Capture the cell that displays the provided text and extract its (x, y) central coordinate. 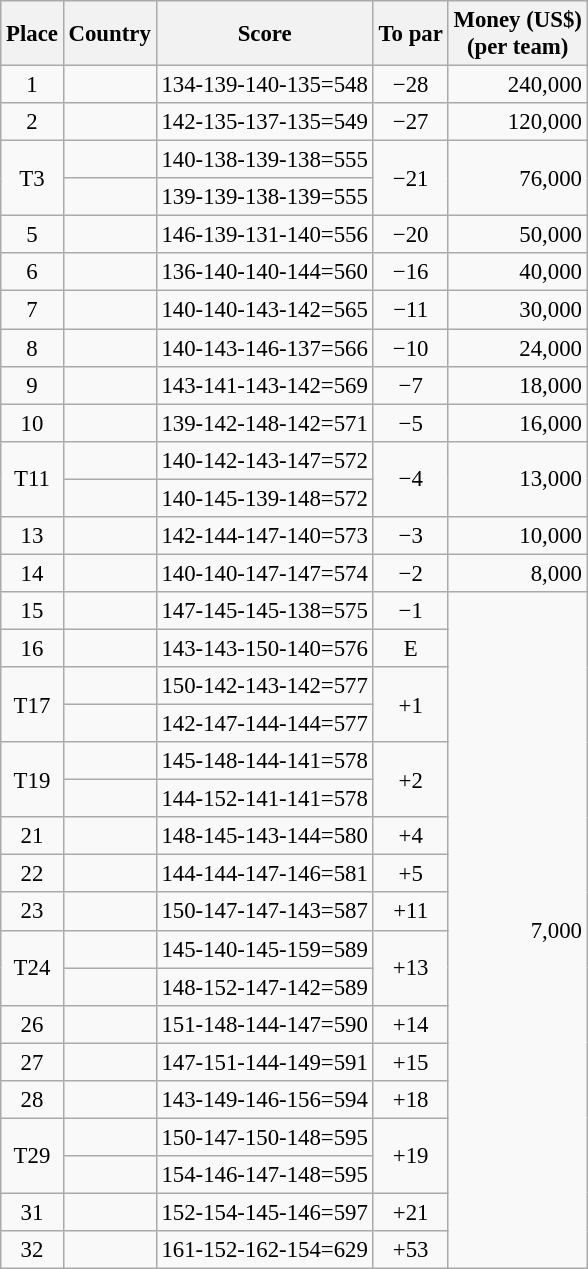
146-139-131-140=556 (264, 235)
T24 (32, 968)
Money (US$)(per team) (518, 34)
143-141-143-142=569 (264, 385)
8,000 (518, 573)
+4 (410, 836)
7,000 (518, 930)
139-142-148-142=571 (264, 423)
−11 (410, 310)
6 (32, 273)
10,000 (518, 536)
27 (32, 1062)
To par (410, 34)
15 (32, 611)
7 (32, 310)
9 (32, 385)
32 (32, 1250)
28 (32, 1100)
147-151-144-149=591 (264, 1062)
152-154-145-146=597 (264, 1212)
26 (32, 1024)
+14 (410, 1024)
8 (32, 348)
+15 (410, 1062)
145-140-145-159=589 (264, 949)
150-147-147-143=587 (264, 912)
140-140-143-142=565 (264, 310)
2 (32, 122)
−7 (410, 385)
T3 (32, 178)
−2 (410, 573)
T17 (32, 704)
+11 (410, 912)
143-149-146-156=594 (264, 1100)
+1 (410, 704)
1 (32, 85)
13 (32, 536)
140-143-146-137=566 (264, 348)
10 (32, 423)
T29 (32, 1156)
143-143-150-140=576 (264, 648)
−27 (410, 122)
120,000 (518, 122)
T19 (32, 780)
150-142-143-142=577 (264, 686)
−3 (410, 536)
136-140-140-144=560 (264, 273)
+5 (410, 874)
40,000 (518, 273)
140-142-143-147=572 (264, 460)
+18 (410, 1100)
−1 (410, 611)
−21 (410, 178)
21 (32, 836)
+13 (410, 968)
+21 (410, 1212)
31 (32, 1212)
−28 (410, 85)
144-144-147-146=581 (264, 874)
E (410, 648)
150-147-150-148=595 (264, 1137)
144-152-141-141=578 (264, 799)
−20 (410, 235)
+2 (410, 780)
23 (32, 912)
+19 (410, 1156)
18,000 (518, 385)
161-152-162-154=629 (264, 1250)
16,000 (518, 423)
240,000 (518, 85)
22 (32, 874)
147-145-145-138=575 (264, 611)
140-138-139-138=555 (264, 160)
140-140-147-147=574 (264, 573)
148-152-147-142=589 (264, 987)
−16 (410, 273)
16 (32, 648)
142-147-144-144=577 (264, 724)
142-135-137-135=549 (264, 122)
Place (32, 34)
154-146-147-148=595 (264, 1175)
151-148-144-147=590 (264, 1024)
+53 (410, 1250)
50,000 (518, 235)
14 (32, 573)
142-144-147-140=573 (264, 536)
30,000 (518, 310)
−5 (410, 423)
T11 (32, 478)
134-139-140-135=548 (264, 85)
139-139-138-139=555 (264, 197)
Score (264, 34)
140-145-139-148=572 (264, 498)
148-145-143-144=580 (264, 836)
−4 (410, 478)
−10 (410, 348)
5 (32, 235)
24,000 (518, 348)
13,000 (518, 478)
145-148-144-141=578 (264, 761)
Country (110, 34)
76,000 (518, 178)
